Return [x, y] of the center of cell containing provided text 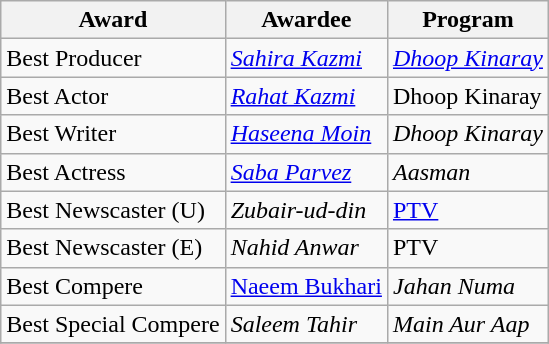
Best Compere [113, 286]
Best Newscaster (U) [113, 210]
Haseena Moin [306, 134]
Sahira Kazmi [306, 58]
Best Actor [113, 96]
Best Writer [113, 134]
Saleem Tahir [306, 324]
Best Actress [113, 172]
Main Aur Aap [468, 324]
Nahid Anwar [306, 248]
Best Producer [113, 58]
Aasman [468, 172]
Best Special Compere [113, 324]
Award [113, 20]
Program [468, 20]
Best Newscaster (E) [113, 248]
Rahat Kazmi [306, 96]
Naeem Bukhari [306, 286]
Zubair-ud-din [306, 210]
Jahan Numa [468, 286]
Awardee [306, 20]
Saba Parvez [306, 172]
